Identify which cell holds the provided text, then report its [x, y] central coordinate. 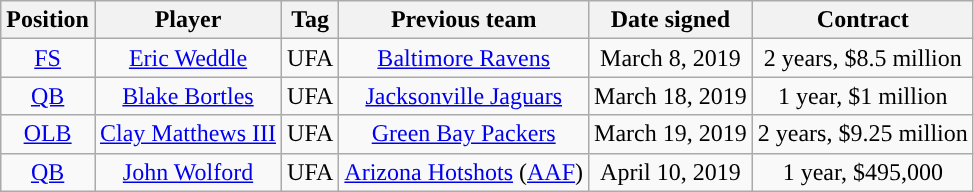
John Wolford [188, 172]
March 19, 2019 [671, 134]
Date signed [671, 20]
Green Bay Packers [464, 134]
2 years, $8.5 million [862, 58]
March 8, 2019 [671, 58]
OLB [48, 134]
Baltimore Ravens [464, 58]
2 years, $9.25 million [862, 134]
FS [48, 58]
Clay Matthews III [188, 134]
April 10, 2019 [671, 172]
Arizona Hotshots (AAF) [464, 172]
Previous team [464, 20]
Player [188, 20]
Tag [310, 20]
Jacksonville Jaguars [464, 96]
Eric Weddle [188, 58]
March 18, 2019 [671, 96]
1 year, $495,000 [862, 172]
Blake Bortles [188, 96]
1 year, $1 million [862, 96]
Position [48, 20]
Contract [862, 20]
